Search for the cell housing the specified text and yield its [X, Y] center coordinate. 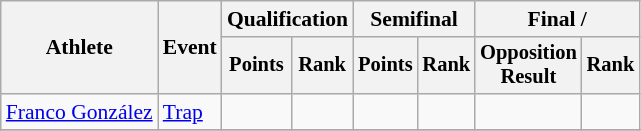
Trap [190, 112]
Semifinal [414, 19]
Final / [557, 19]
Franco González [80, 112]
Qualification [288, 19]
OppositionResult [528, 66]
Event [190, 48]
Athlete [80, 48]
